Return [X, Y] of the center of cell containing provided text 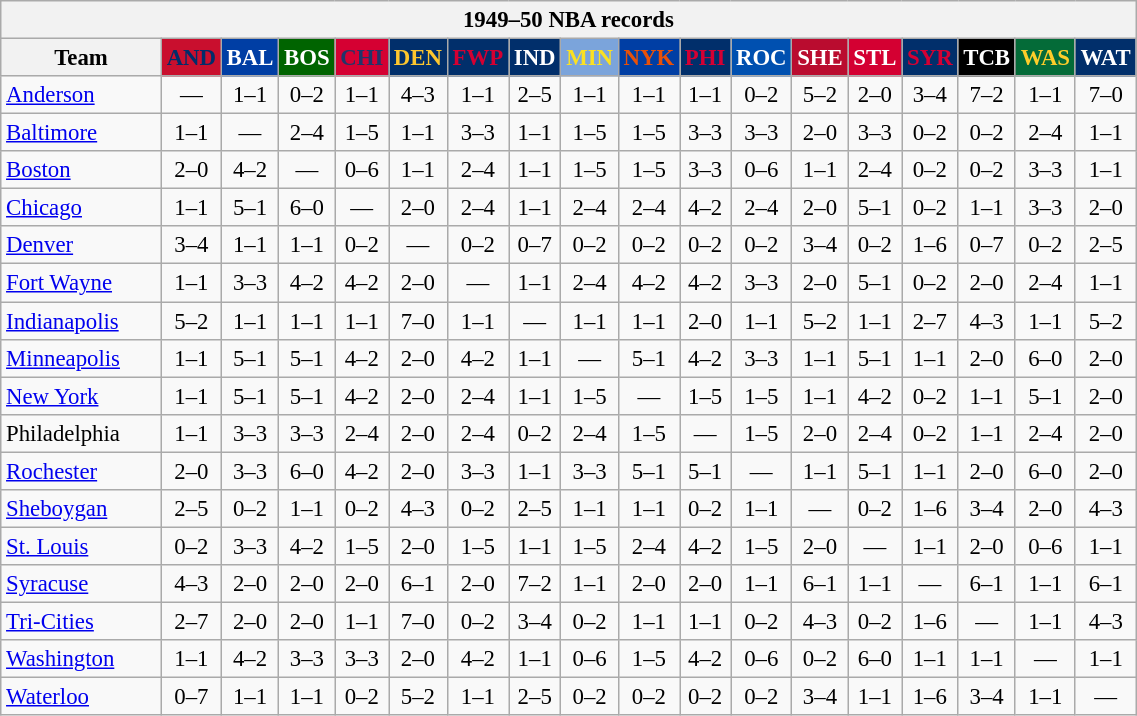
Team [82, 58]
FWP [478, 58]
Baltimore [82, 133]
AND [191, 58]
SYR [930, 58]
Philadelphia [82, 433]
PHI [706, 58]
TCB [986, 58]
Syracuse [82, 584]
DEN [418, 58]
MIN [590, 58]
BAL [250, 58]
BOS [307, 58]
NYK [648, 58]
IND [534, 58]
Washington [82, 659]
St. Louis [82, 546]
Sheboygan [82, 509]
WAT [1106, 58]
Anderson [82, 95]
Indianapolis [82, 321]
1949–50 NBA records [568, 20]
ROC [762, 58]
Boston [82, 170]
New York [82, 396]
WAS [1045, 58]
Rochester [82, 471]
SHE [820, 58]
Tri-Cities [82, 621]
Waterloo [82, 697]
Chicago [82, 208]
Denver [82, 245]
CHI [362, 58]
STL [875, 58]
Minneapolis [82, 358]
Fort Wayne [82, 283]
